Determine the (x, y) coordinate at the center of the cell enclosing the given text.  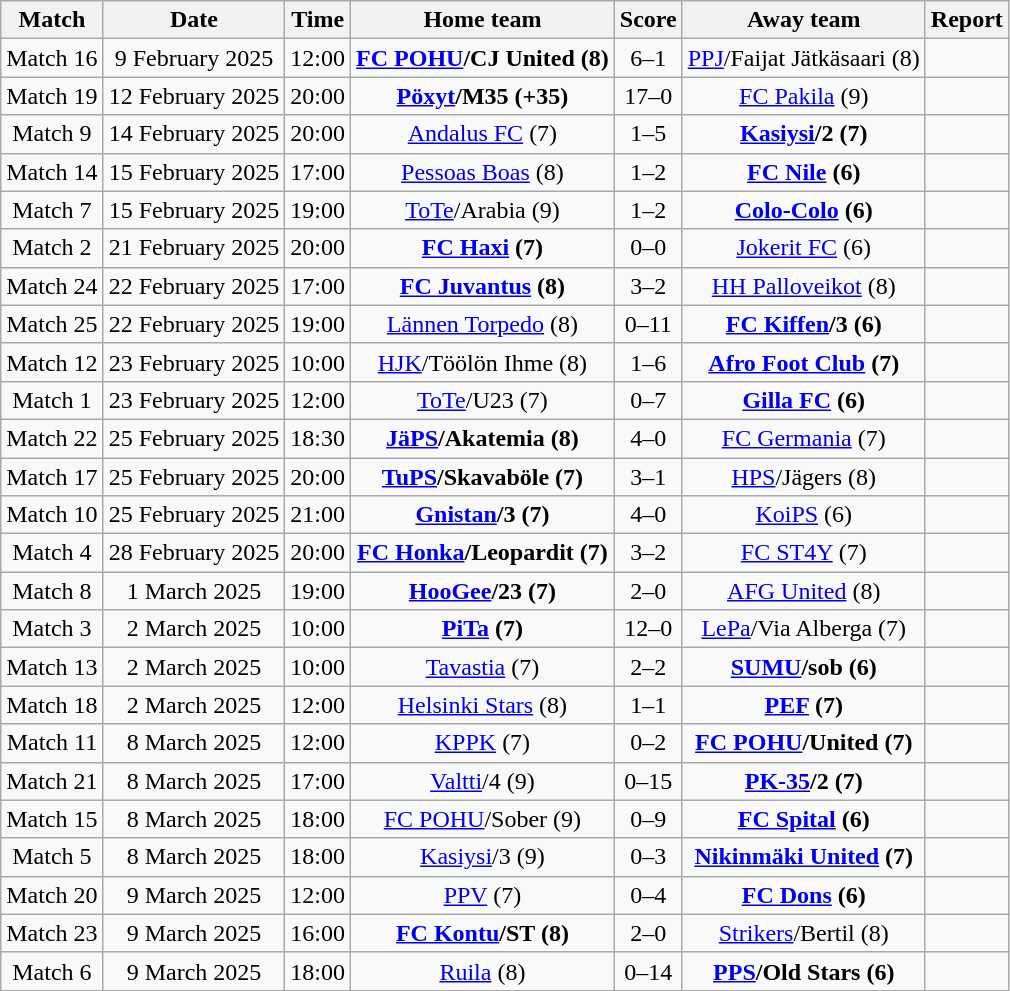
HJK/Töölön Ihme (8) (483, 362)
Match 1 (52, 400)
TuPS/Skavaböle (7) (483, 477)
FC Kontu/ST (8) (483, 933)
ToTe/U23 (7) (483, 400)
Match 22 (52, 438)
17–0 (648, 96)
Time (318, 20)
12–0 (648, 629)
0–7 (648, 400)
Match 7 (52, 210)
HooGee/23 (7) (483, 591)
Match 19 (52, 96)
Nikinmäki United (7) (804, 857)
Match 5 (52, 857)
Match 12 (52, 362)
0–4 (648, 895)
Match 13 (52, 667)
2–2 (648, 667)
FC POHU/Sober (9) (483, 819)
FC POHU/CJ United (8) (483, 58)
12 February 2025 (194, 96)
Ruila (8) (483, 971)
Valtti/4 (9) (483, 781)
PPV (7) (483, 895)
Score (648, 20)
1 March 2025 (194, 591)
Pessoas Boas (8) (483, 172)
Kasiysi/3 (9) (483, 857)
Match 10 (52, 515)
PK-35/2 (7) (804, 781)
Report (966, 20)
ToTe/Arabia (9) (483, 210)
21 February 2025 (194, 248)
Match (52, 20)
PPJ/Faijat Jätkäsaari (8) (804, 58)
16:00 (318, 933)
0–15 (648, 781)
FC Kiffen/3 (6) (804, 324)
FC Spital (6) (804, 819)
Afro Foot Club (7) (804, 362)
Match 16 (52, 58)
FC POHU/United (7) (804, 743)
Match 15 (52, 819)
PiTa (7) (483, 629)
0–3 (648, 857)
Match 20 (52, 895)
0–11 (648, 324)
FC Dons (6) (804, 895)
0–0 (648, 248)
KoiPS (6) (804, 515)
Match 24 (52, 286)
Match 18 (52, 705)
Match 2 (52, 248)
28 February 2025 (194, 553)
Match 11 (52, 743)
6–1 (648, 58)
Match 25 (52, 324)
Gnistan/3 (7) (483, 515)
Away team (804, 20)
9 February 2025 (194, 58)
PPS/Old Stars (6) (804, 971)
Match 4 (52, 553)
Date (194, 20)
FC Juvantus (8) (483, 286)
0–14 (648, 971)
Match 21 (52, 781)
Match 6 (52, 971)
Colo-Colo (6) (804, 210)
HPS/Jägers (8) (804, 477)
Tavastia (7) (483, 667)
Match 3 (52, 629)
Match 9 (52, 134)
HH Palloveikot (8) (804, 286)
Match 14 (52, 172)
LePa/Via Alberga (7) (804, 629)
Match 23 (52, 933)
Pöxyt/M35 (+35) (483, 96)
1–6 (648, 362)
Helsinki Stars (8) (483, 705)
1–5 (648, 134)
Strikers/Bertil (8) (804, 933)
0–9 (648, 819)
Andalus FC (7) (483, 134)
0–2 (648, 743)
Gilla FC (6) (804, 400)
Match 17 (52, 477)
18:30 (318, 438)
FC Germania (7) (804, 438)
FC ST4Y (7) (804, 553)
14 February 2025 (194, 134)
FC Haxi (7) (483, 248)
JäPS/Akatemia (8) (483, 438)
Lännen Torpedo (8) (483, 324)
21:00 (318, 515)
Kasiysi/2 (7) (804, 134)
SUMU/sob (6) (804, 667)
PEF (7) (804, 705)
FC Pakila (9) (804, 96)
3–1 (648, 477)
FC Honka/Leopardit (7) (483, 553)
1–1 (648, 705)
Match 8 (52, 591)
AFG United (8) (804, 591)
KPPK (7) (483, 743)
Home team (483, 20)
Jokerit FC (6) (804, 248)
FC Nile (6) (804, 172)
